Capture the cell that displays the provided text and extract its [X, Y] central coordinate. 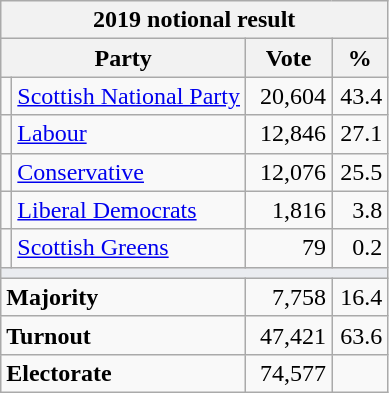
25.5 [360, 172]
16.4 [360, 297]
79 [289, 248]
Scottish National Party [129, 96]
12,846 [289, 134]
Turnout [124, 335]
Labour [129, 134]
12,076 [289, 172]
74,577 [289, 373]
% [360, 58]
Liberal Democrats [129, 210]
0.2 [360, 248]
Electorate [124, 373]
1,816 [289, 210]
63.6 [360, 335]
Vote [289, 58]
43.4 [360, 96]
2019 notional result [194, 20]
Conservative [129, 172]
47,421 [289, 335]
Scottish Greens [129, 248]
7,758 [289, 297]
20,604 [289, 96]
Majority [124, 297]
3.8 [360, 210]
Party [124, 58]
27.1 [360, 134]
